Detect which cell encompasses the target text, then output its (x, y) center coordinate. 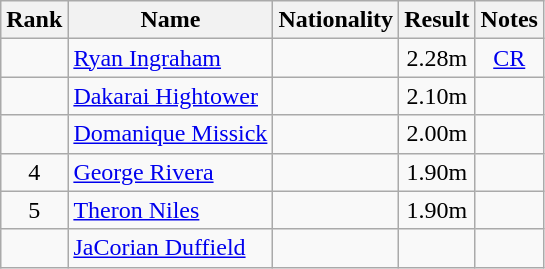
2.00m (437, 134)
Domanique Missick (170, 134)
Theron Niles (170, 210)
JaCorian Duffield (170, 248)
5 (34, 210)
Result (437, 20)
4 (34, 172)
Ryan Ingraham (170, 58)
CR (509, 58)
Rank (34, 20)
Name (170, 20)
Dakarai Hightower (170, 96)
George Rivera (170, 172)
2.28m (437, 58)
2.10m (437, 96)
Notes (509, 20)
Nationality (336, 20)
